Provide the [X, Y] coordinate of the cell's center where the given text is located.  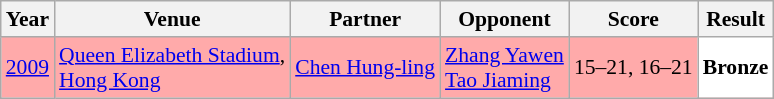
Queen Elizabeth Stadium,Hong Kong [172, 68]
Result [736, 19]
Score [634, 19]
15–21, 16–21 [634, 68]
Chen Hung-ling [365, 68]
Partner [365, 19]
Year [28, 19]
Zhang Yawen Tao Jiaming [504, 68]
Bronze [736, 68]
Venue [172, 19]
2009 [28, 68]
Opponent [504, 19]
